Search for the cell housing the specified text and yield its (X, Y) center coordinate. 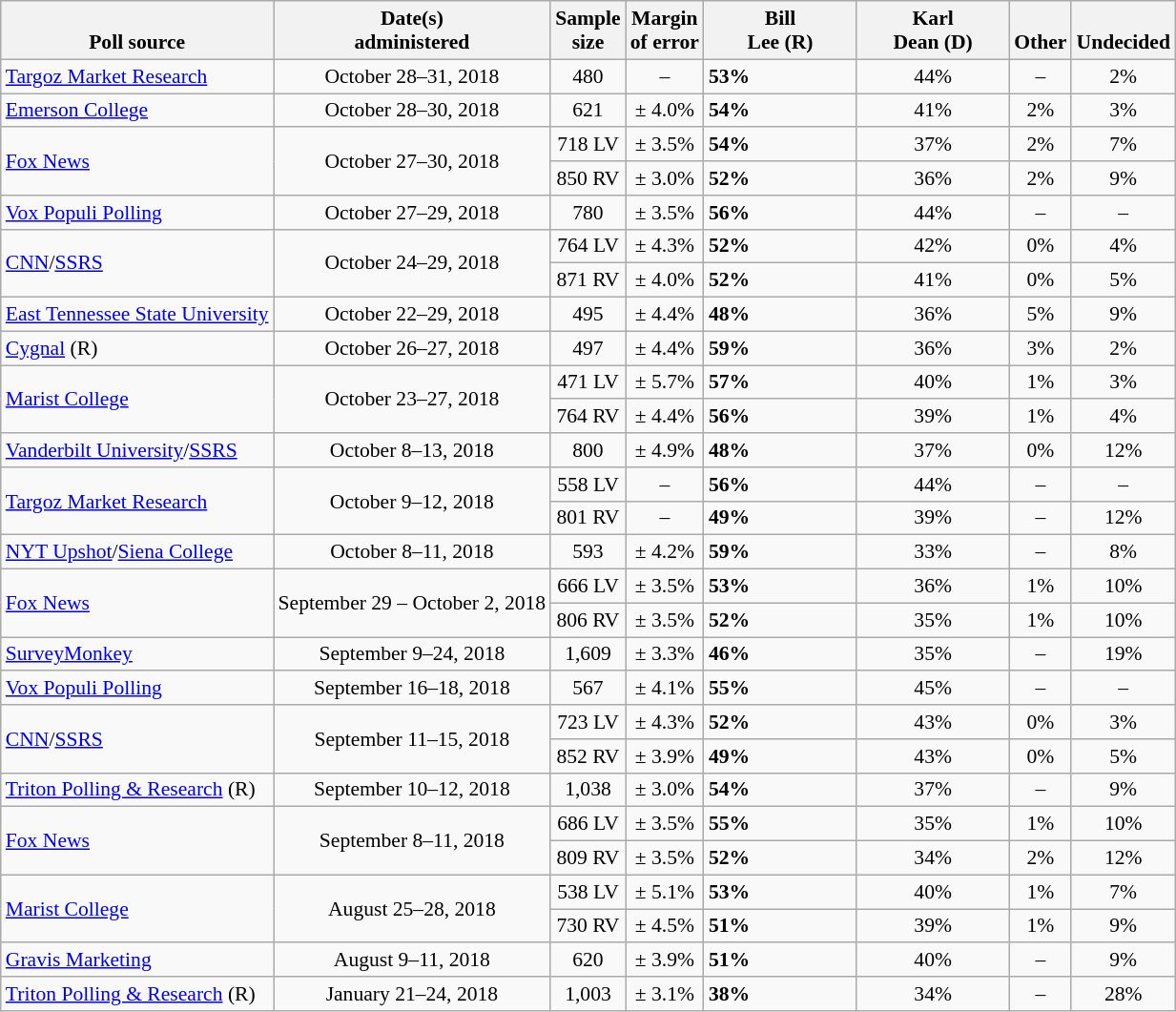
871 RV (588, 280)
764 RV (588, 417)
Gravis Marketing (137, 960)
September 16–18, 2018 (412, 689)
800 (588, 450)
± 4.9% (665, 450)
Marginof error (665, 31)
NYT Upshot/Siena College (137, 552)
471 LV (588, 382)
September 8–11, 2018 (412, 841)
45% (933, 689)
± 4.5% (665, 926)
Emerson College (137, 111)
August 9–11, 2018 (412, 960)
October 23–27, 2018 (412, 399)
August 25–28, 2018 (412, 908)
621 (588, 111)
± 4.1% (665, 689)
Undecided (1123, 31)
593 (588, 552)
19% (1123, 654)
± 5.1% (665, 892)
852 RV (588, 756)
718 LV (588, 145)
October 22–29, 2018 (412, 315)
723 LV (588, 722)
780 (588, 213)
1,609 (588, 654)
January 21–24, 2018 (412, 994)
September 29 – October 2, 2018 (412, 603)
46% (780, 654)
± 5.7% (665, 382)
850 RV (588, 178)
28% (1123, 994)
33% (933, 552)
Samplesize (588, 31)
Date(s)administered (412, 31)
38% (780, 994)
42% (933, 246)
666 LV (588, 587)
East Tennessee State University (137, 315)
Other (1040, 31)
57% (780, 382)
8% (1123, 552)
558 LV (588, 485)
801 RV (588, 518)
538 LV (588, 892)
October 26–27, 2018 (412, 348)
October 28–30, 2018 (412, 111)
± 4.2% (665, 552)
567 (588, 689)
October 28–31, 2018 (412, 76)
809 RV (588, 858)
October 8–13, 2018 (412, 450)
October 8–11, 2018 (412, 552)
686 LV (588, 824)
October 27–29, 2018 (412, 213)
September 10–12, 2018 (412, 790)
806 RV (588, 620)
BillLee (R) (780, 31)
497 (588, 348)
Cygnal (R) (137, 348)
± 3.1% (665, 994)
620 (588, 960)
764 LV (588, 246)
October 27–30, 2018 (412, 162)
495 (588, 315)
730 RV (588, 926)
1,003 (588, 994)
480 (588, 76)
1,038 (588, 790)
± 3.3% (665, 654)
October 9–12, 2018 (412, 502)
September 11–15, 2018 (412, 738)
October 24–29, 2018 (412, 263)
KarlDean (D) (933, 31)
SurveyMonkey (137, 654)
Poll source (137, 31)
September 9–24, 2018 (412, 654)
Vanderbilt University/SSRS (137, 450)
